Capture the cell that displays the provided text and extract its [x, y] central coordinate. 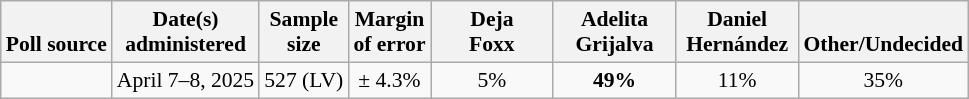
Samplesize [304, 32]
± 4.3% [389, 80]
DejaFoxx [492, 32]
Date(s)administered [186, 32]
Poll source [56, 32]
Other/Undecided [883, 32]
11% [738, 80]
DanielHernández [738, 32]
Marginof error [389, 32]
527 (LV) [304, 80]
5% [492, 80]
AdelitaGrijalva [614, 32]
49% [614, 80]
April 7–8, 2025 [186, 80]
35% [883, 80]
